Search for the cell housing the specified text and yield its [X, Y] center coordinate. 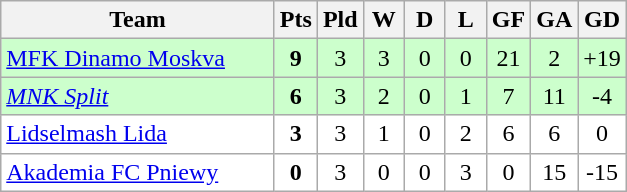
Akademia FC Pniewy [138, 172]
W [384, 20]
7 [508, 96]
D [424, 20]
Pts [296, 20]
11 [554, 96]
9 [296, 58]
15 [554, 172]
21 [508, 58]
GD [602, 20]
Team [138, 20]
Lidselmash Lida [138, 134]
GF [508, 20]
GA [554, 20]
Pld [340, 20]
L [466, 20]
-4 [602, 96]
MFK Dinamo Moskva [138, 58]
-15 [602, 172]
+19 [602, 58]
MNK Split [138, 96]
